Provide the [x, y] coordinate of the cell's center where the given text is located.  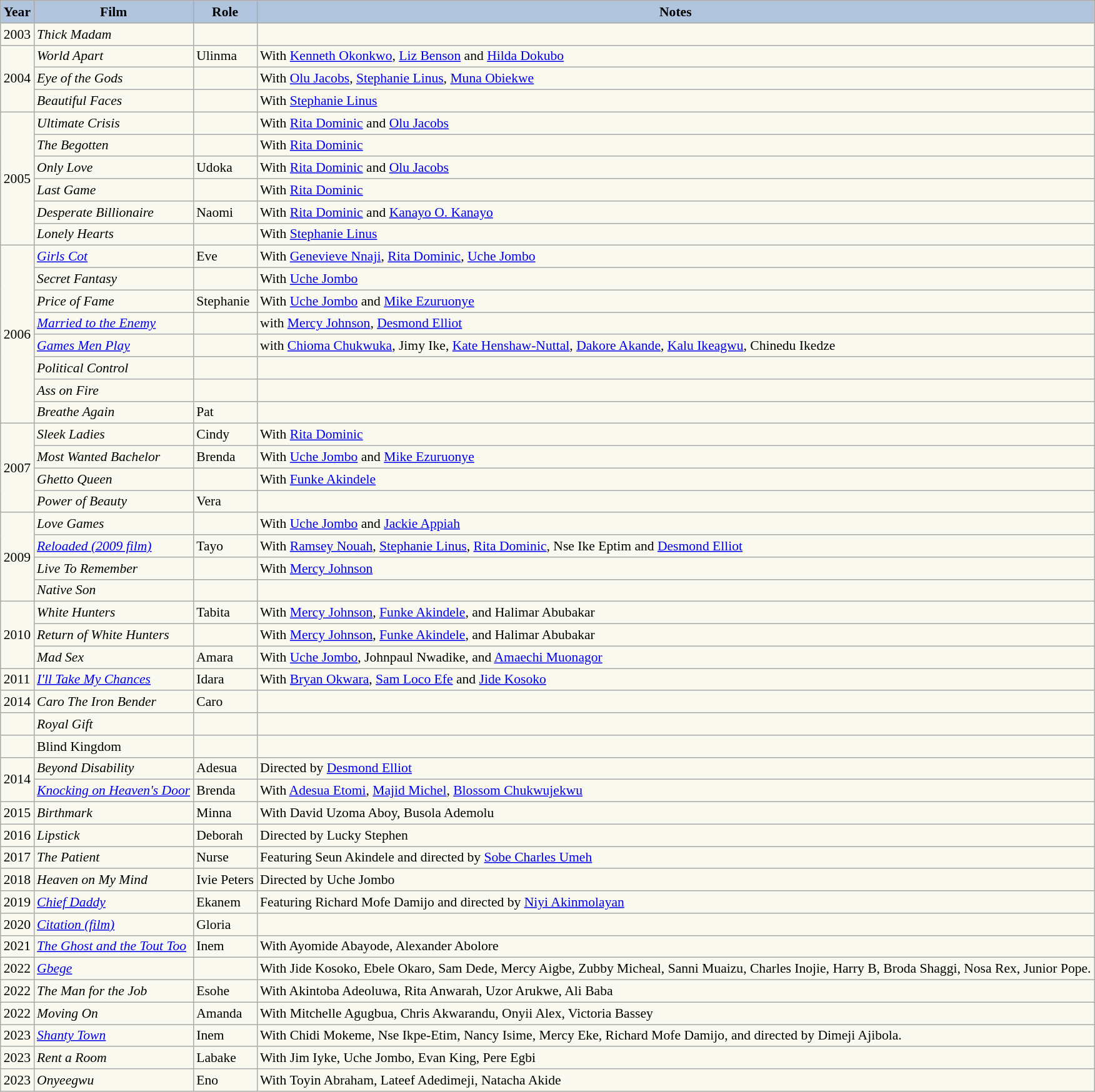
Udoka [225, 168]
With Chidi Mokeme, Nse Ikpe-Etim, Nancy Isime, Mercy Eke, Richard Mofe Damijo, and directed by Dimeji Ajibola. [676, 1036]
With Rita Dominic and Kanayo O. Kanayo [676, 212]
With Kenneth Okonkwo, Liz Benson and Hilda Dokubo [676, 56]
Beautiful Faces [114, 101]
Sleek Ladies [114, 435]
Directed by Uche Jombo [676, 880]
Esohe [225, 991]
Nurse [225, 858]
Games Men Play [114, 346]
2018 [17, 880]
Year [17, 12]
Reloaded (2009 film) [114, 546]
Gloria [225, 925]
Knocking on Heaven's Door [114, 791]
Secret Fantasy [114, 279]
With Uche Jombo and Jackie Appiah [676, 524]
With Adesua Etomi, Majid Michel, Blossom Chukwujekwu [676, 791]
2003 [17, 34]
2019 [17, 902]
Love Games [114, 524]
With Mitchelle Agugbua, Chris Akwarandu, Onyii Alex, Victoria Bassey [676, 1013]
2005 [17, 179]
Only Love [114, 168]
Heaven on My Mind [114, 880]
Ivie Peters [225, 880]
Idara [225, 680]
Ultimate Crisis [114, 123]
Featuring Seun Akindele and directed by Sobe Charles Umeh [676, 858]
The Ghost and the Tout Too [114, 946]
Eno [225, 1080]
2016 [17, 835]
Rent a Room [114, 1058]
Minna [225, 813]
Tabita [225, 613]
Caro [225, 702]
Most Wanted Bachelor [114, 457]
Amanda [225, 1013]
Featuring Richard Mofe Damijo and directed by Niyi Akinmolayan [676, 902]
Price of Fame [114, 301]
With Jim Iyke, Uche Jombo, Evan King, Pere Egbi [676, 1058]
Vera [225, 502]
Notes [676, 12]
Film [114, 12]
Live To Remember [114, 568]
Royal Gift [114, 724]
Political Control [114, 368]
The Patient [114, 858]
Adesua [225, 768]
Eve [225, 257]
Last Game [114, 190]
The Begotten [114, 146]
With David Uzoma Aboy, Busola Ademolu [676, 813]
Cindy [225, 435]
Married to the Enemy [114, 324]
The Man for the Job [114, 991]
Stephanie [225, 301]
Role [225, 12]
Ulinma [225, 56]
with Chioma Chukwuka, Jimy Ike, Kate Henshaw-Nuttal, Dakore Akande, Kalu Ikeagwu, Chinedu Ikedze [676, 346]
Return of White Hunters [114, 635]
Citation (film) [114, 925]
with Mercy Johnson, Desmond Elliot [676, 324]
Caro The Iron Bender [114, 702]
2009 [17, 557]
2011 [17, 680]
With Funke Akindele [676, 479]
Desperate Billionaire [114, 212]
2021 [17, 946]
With Uche Jombo, Johnpaul Nwadike, and Amaechi Muonagor [676, 657]
2020 [17, 925]
With Akintoba Adeoluwa, Rita Anwarah, Uzor Arukwe, Ali Baba [676, 991]
Thick Madam [114, 34]
2006 [17, 335]
2015 [17, 813]
Pat [225, 412]
2010 [17, 635]
I'll Take My Chances [114, 680]
Power of Beauty [114, 502]
Mad Sex [114, 657]
Blind Kingdom [114, 747]
Directed by Lucky Stephen [676, 835]
With Ayomide Abayode, Alexander Abolore [676, 946]
Tayo [225, 546]
2007 [17, 468]
World Apart [114, 56]
Shanty Town [114, 1036]
With Genevieve Nnaji, Rita Dominic, Uche Jombo [676, 257]
With Toyin Abraham, Lateef Adedimeji, Natacha Akide [676, 1080]
Lonely Hearts [114, 234]
With Ramsey Nouah, Stephanie Linus, Rita Dominic, Nse Ike Eptim and Desmond Elliot [676, 546]
Native Son [114, 590]
With Bryan Okwara, Sam Loco Efe and Jide Kosoko [676, 680]
Amara [225, 657]
Deborah [225, 835]
Ass on Fire [114, 390]
Girls Cot [114, 257]
Lipstick [114, 835]
With Olu Jacobs, Stephanie Linus, Muna Obiekwe [676, 79]
Naomi [225, 212]
2004 [17, 79]
Onyeegwu [114, 1080]
Gbege [114, 969]
Ekanem [225, 902]
Breathe Again [114, 412]
With Jide Kosoko, Ebele Okaro, Sam Dede, Mercy Aigbe, Zubby Micheal, Sanni Muaizu, Charles Inojie, Harry B, Broda Shaggi, Nosa Rex, Junior Pope. [676, 969]
Labake [225, 1058]
Beyond Disability [114, 768]
Birthmark [114, 813]
With Mercy Johnson [676, 568]
White Hunters [114, 613]
Directed by Desmond Elliot [676, 768]
Chief Daddy [114, 902]
With Uche Jombo [676, 279]
Eye of the Gods [114, 79]
2017 [17, 858]
Ghetto Queen [114, 479]
Moving On [114, 1013]
